Identify which cell holds the provided text, then report its (x, y) central coordinate. 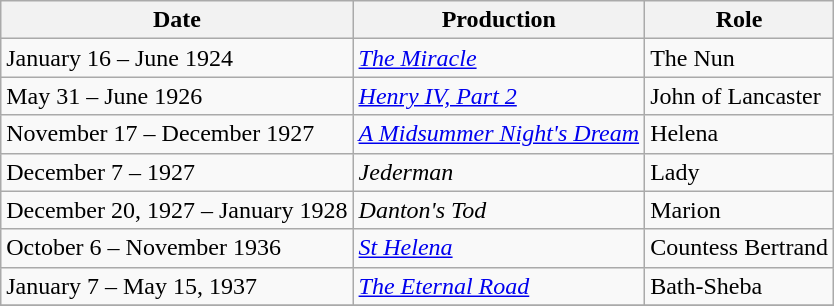
Helena (740, 134)
Date (177, 20)
St Helena (499, 248)
The Miracle (499, 58)
Bath-Sheba (740, 286)
December 20, 1927 – January 1928 (177, 210)
November 17 – December 1927 (177, 134)
Production (499, 20)
Role (740, 20)
October 6 – November 1936 (177, 248)
Danton's Tod (499, 210)
January 16 – June 1924 (177, 58)
Lady (740, 172)
Marion (740, 210)
The Nun (740, 58)
Jederman (499, 172)
John of Lancaster (740, 96)
January 7 – May 15, 1937 (177, 286)
December 7 – 1927 (177, 172)
Countess Bertrand (740, 248)
May 31 – June 1926 (177, 96)
Henry IV, Part 2 (499, 96)
A Midsummer Night's Dream (499, 134)
The Eternal Road (499, 286)
